Return the (X, Y) coordinate for the center point of the cell that contains the specified text.  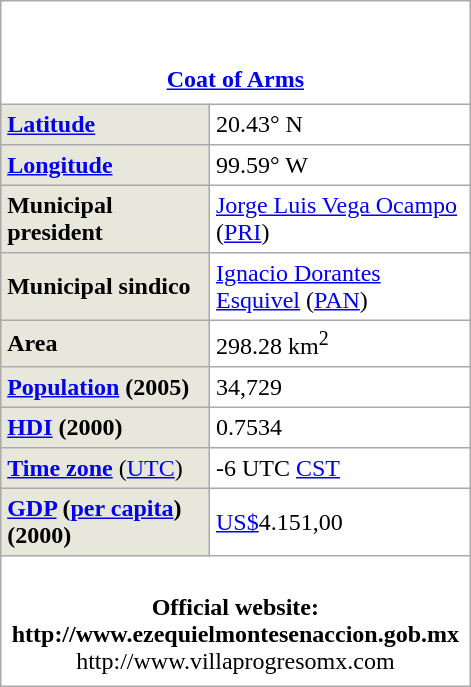
-6 UTC CST (340, 468)
99.59° W (340, 165)
US$4.151,00 (340, 523)
GDP (per capita) (2000) (104, 523)
Latitude (104, 124)
Area (104, 344)
Municipal president (104, 219)
34,729 (340, 387)
Longitude (104, 165)
Time zone (UTC) (104, 468)
Population (2005) (104, 387)
Municipal sindico (104, 287)
298.28 km2 (340, 344)
Jorge Luis Vega Ocampo (PRI) (340, 219)
0.7534 (340, 428)
HDI (2000) (104, 428)
Ignacio Dorantes Esquivel (PAN) (340, 287)
20.43° N (340, 124)
